Determine the [X, Y] coordinate at the center of the cell enclosing the given text.  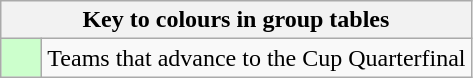
Key to colours in group tables [236, 20]
Teams that advance to the Cup Quarterfinal [256, 58]
